From the cell containing the given text, extract its center point as [x, y] coordinate. 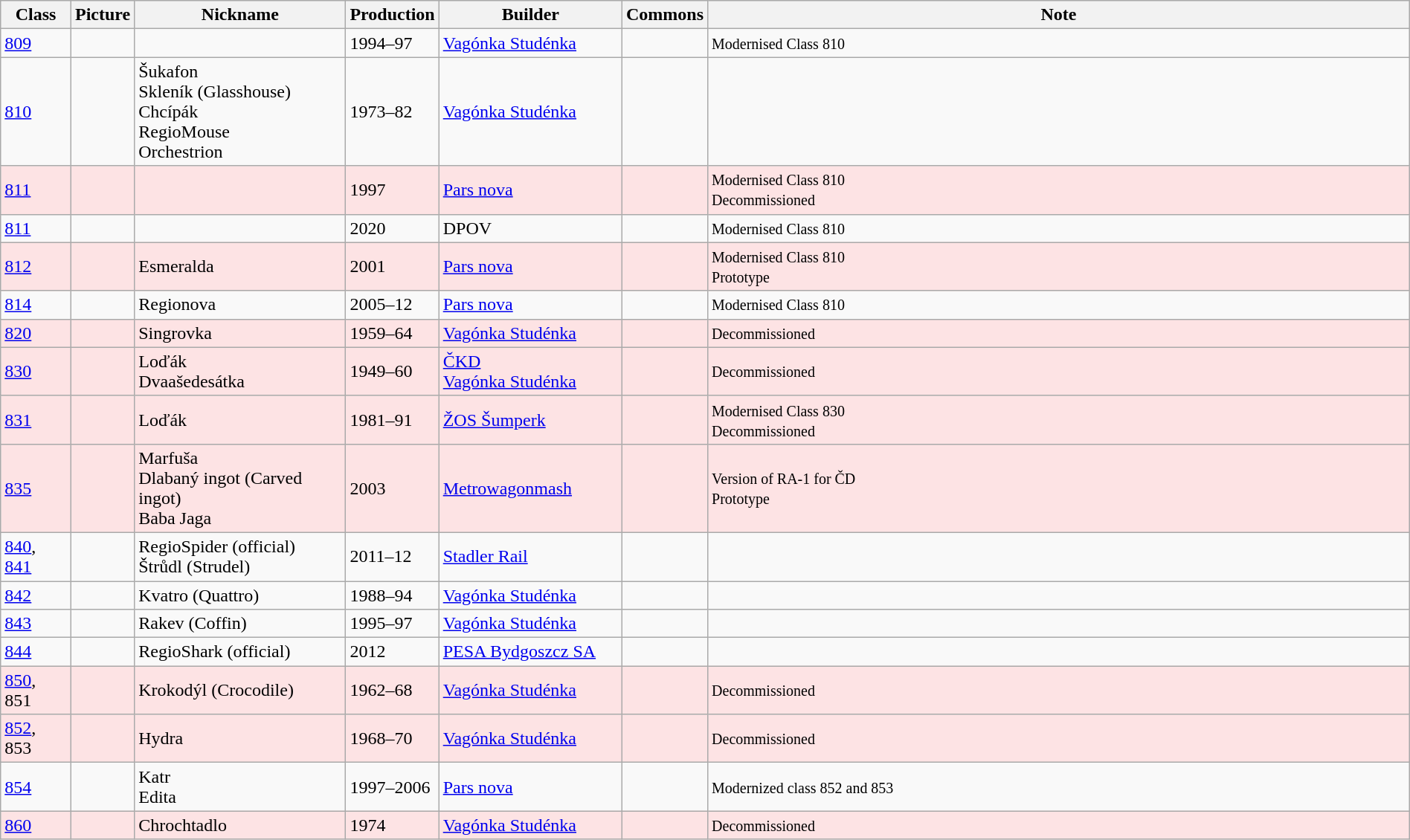
Kvatro (Quattro) [240, 595]
2012 [393, 652]
812 [36, 266]
Class [36, 15]
835 [36, 488]
Nickname [240, 15]
843 [36, 624]
Rakev (Coffin) [240, 624]
1974 [393, 825]
1959–64 [393, 333]
860 [36, 825]
Chrochtadlo [240, 825]
KatrEdita [240, 786]
842 [36, 595]
2011–12 [393, 556]
LoďákDvaašedesátka [240, 372]
Commons [665, 15]
Krokodýl (Crocodile) [240, 690]
Loďák [240, 419]
1988–94 [393, 595]
840,841 [36, 556]
830 [36, 372]
RegioSpider (official)Štrůdl (Strudel) [240, 556]
Esmeralda [240, 266]
Modernised Class 810 Decommissioned [1059, 190]
Builder [530, 15]
Modernised Class 830Decommissioned [1059, 419]
1962–68 [393, 690]
1994–97 [393, 43]
PESA Bydgoszcz SA [530, 652]
Metrowagonmash [530, 488]
Picture [103, 15]
Note [1059, 15]
810 [36, 112]
Regionova [240, 305]
2003 [393, 488]
809 [36, 43]
1997 [393, 190]
ČKDVagónka Studénka [530, 372]
Version of RA-1 for ČD Prototype [1059, 488]
1973–82 [393, 112]
DPOV [530, 228]
Production [393, 15]
Singrovka [240, 333]
820 [36, 333]
1995–97 [393, 624]
RegioShark (official) [240, 652]
2001 [393, 266]
814 [36, 305]
831 [36, 419]
1997–2006 [393, 786]
844 [36, 652]
1949–60 [393, 372]
852, 853 [36, 739]
2020 [393, 228]
MarfušaDlabaný ingot (Carved ingot)Baba Jaga [240, 488]
854 [36, 786]
850, 851 [36, 690]
Šukafon Skleník (Glasshouse)Chcípák RegioMouse Orchestrion [240, 112]
Modernized class 852 and 853 [1059, 786]
1968–70 [393, 739]
Stadler Rail [530, 556]
Modernised Class 810 Prototype [1059, 266]
Hydra [240, 739]
2005–12 [393, 305]
ŽOS Šumperk [530, 419]
1981–91 [393, 419]
